Identify which cell holds the provided text, then report its [x, y] central coordinate. 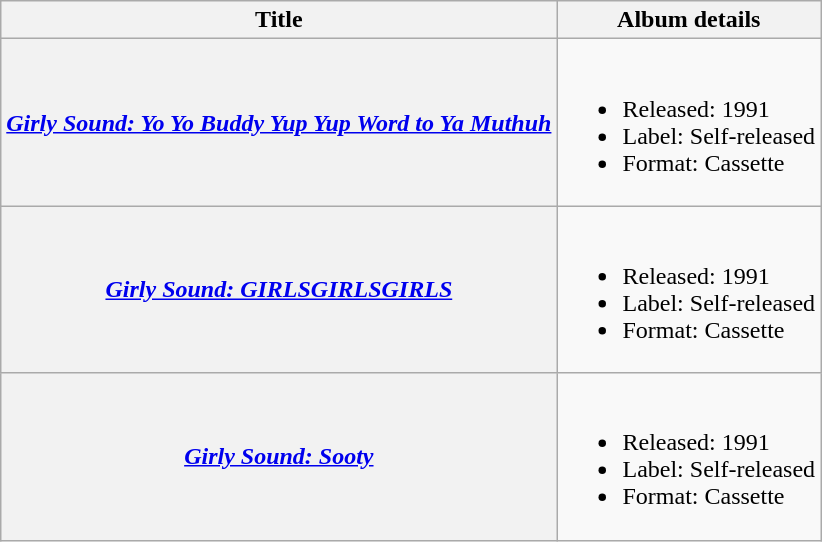
Title [279, 20]
Album details [689, 20]
Girly Sound: Sooty [279, 456]
Girly Sound: GIRLSGIRLSGIRLS [279, 290]
Girly Sound: Yo Yo Buddy Yup Yup Word to Ya Muthuh [279, 122]
